Determine the (x, y) coordinate at the center of the cell enclosing the given text.  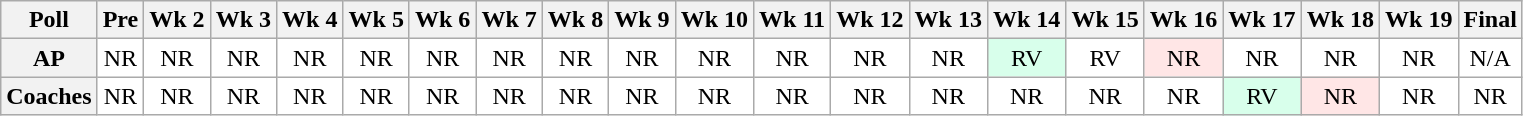
Wk 11 (792, 20)
Final (1490, 20)
Wk 9 (642, 20)
Wk 18 (1340, 20)
Wk 5 (376, 20)
AP (49, 58)
Coaches (49, 96)
Poll (49, 20)
Wk 2 (177, 20)
Wk 13 (948, 20)
Pre (120, 20)
Wk 4 (310, 20)
N/A (1490, 58)
Wk 7 (509, 20)
Wk 10 (714, 20)
Wk 8 (575, 20)
Wk 12 (870, 20)
Wk 19 (1419, 20)
Wk 17 (1262, 20)
Wk 3 (243, 20)
Wk 16 (1183, 20)
Wk 6 (442, 20)
Wk 15 (1105, 20)
Wk 14 (1026, 20)
